Detect which cell encompasses the target text, then output its [X, Y] center coordinate. 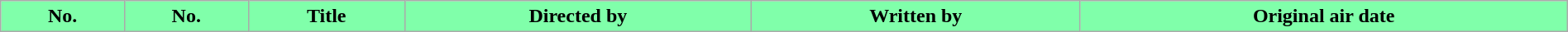
Written by [915, 16]
Directed by [577, 16]
Title [326, 16]
Original air date [1323, 16]
